Locate the cell with the specified text and output its [x, y] center coordinate. 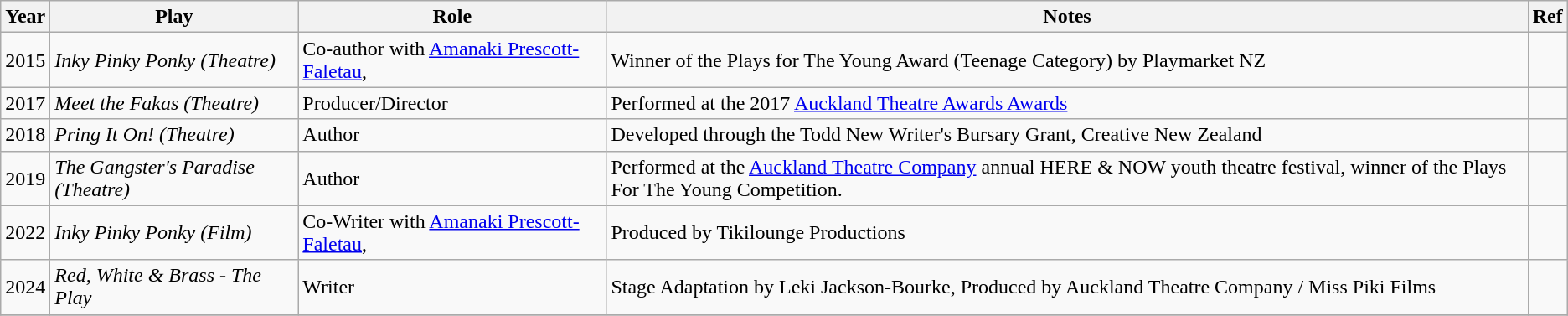
Winner of the Plays for The Young Award (Teenage Category) by Playmarket NZ [1067, 60]
Developed through the Todd New Writer's Bursary Grant, Creative New Zealand [1067, 135]
Performed at the 2017 Auckland Theatre Awards Awards [1067, 103]
2024 [25, 287]
Notes [1067, 17]
Produced by Tikilounge Productions [1067, 233]
2019 [25, 178]
Pring It On! (Theatre) [174, 135]
2017 [25, 103]
Inky Pinky Ponky (Film) [174, 233]
Co-Writer with Amanaki Prescott-Faletau, [452, 233]
Stage Adaptation by Leki Jackson-Bourke, Produced by Auckland Theatre Company / Miss Piki Films [1067, 287]
Red, White & Brass - The Play [174, 287]
Play [174, 17]
Ref [1548, 17]
2015 [25, 60]
Meet the Fakas (Theatre) [174, 103]
2018 [25, 135]
Co-author with Amanaki Prescott-Faletau, [452, 60]
Role [452, 17]
Producer/Director [452, 103]
2022 [25, 233]
Writer [452, 287]
Performed at the Auckland Theatre Company annual HERE & NOW youth theatre festival, winner of the Plays For The Young Competition. [1067, 178]
Inky Pinky Ponky (Theatre) [174, 60]
Year [25, 17]
The Gangster's Paradise (Theatre) [174, 178]
